Search for the cell housing the specified text and yield its (X, Y) center coordinate. 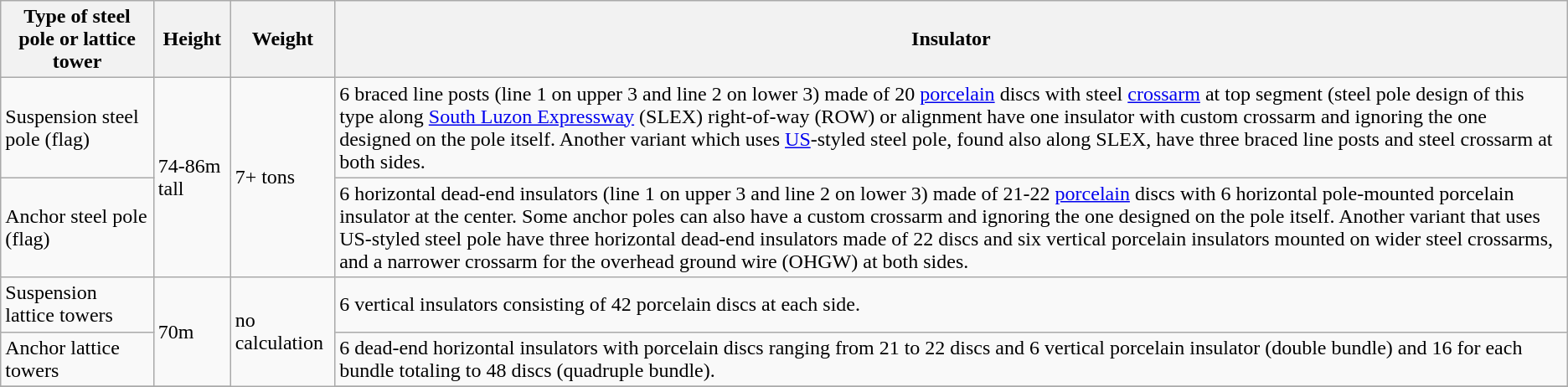
Height (192, 39)
Anchor steel pole (flag) (77, 228)
Type of steel pole or lattice tower (77, 39)
70m (192, 332)
Weight (282, 39)
6 vertical insulators consisting of 42 porcelain discs at each side. (952, 305)
no calculation (282, 332)
7+ tons (282, 178)
Insulator (952, 39)
Suspension lattice towers (77, 305)
Suspension steel pole (flag) (77, 127)
74-86m tall (192, 178)
Anchor lattice towers (77, 359)
